Capture the cell that displays the provided text and extract its [x, y] central coordinate. 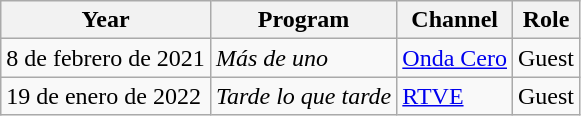
Year [106, 20]
Onda Cero [455, 58]
RTVE [455, 96]
19 de enero de 2022 [106, 96]
Role [546, 20]
Tarde lo que tarde [303, 96]
Más de uno [303, 58]
8 de febrero de 2021 [106, 58]
Channel [455, 20]
Program [303, 20]
